Determine the (X, Y) coordinate at the center of the cell enclosing the given text.  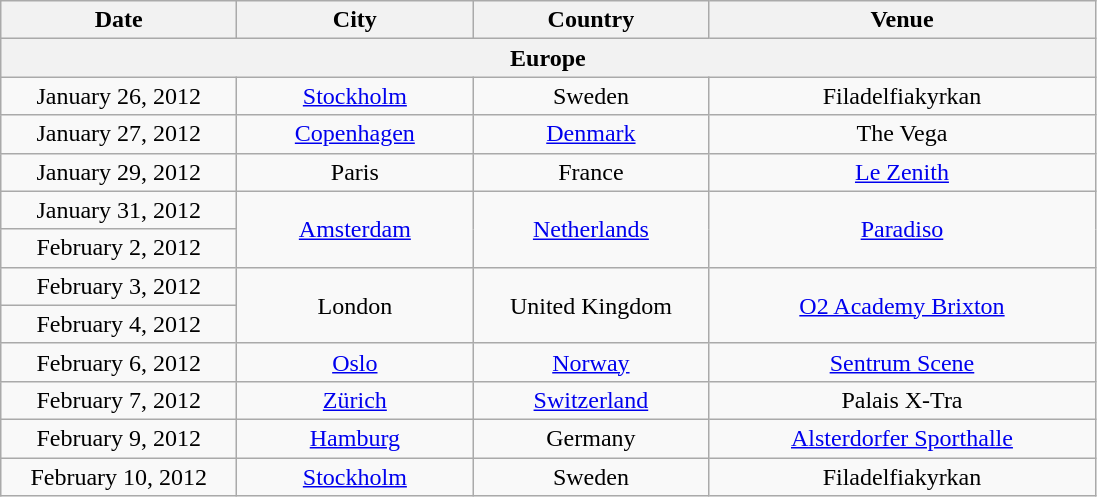
February 2, 2012 (119, 248)
Europe (548, 58)
January 31, 2012 (119, 210)
O2 Academy Brixton (902, 305)
Alsterdorfer Sporthalle (902, 438)
Denmark (591, 134)
Switzerland (591, 400)
Hamburg (355, 438)
Germany (591, 438)
Copenhagen (355, 134)
London (355, 305)
February 10, 2012 (119, 477)
February 9, 2012 (119, 438)
Sentrum Scene (902, 362)
The Vega (902, 134)
January 27, 2012 (119, 134)
Norway (591, 362)
Paradiso (902, 229)
January 26, 2012 (119, 96)
United Kingdom (591, 305)
Palais X-Tra (902, 400)
Paris (355, 172)
Oslo (355, 362)
Zürich (355, 400)
February 4, 2012 (119, 324)
February 7, 2012 (119, 400)
Le Zenith (902, 172)
Netherlands (591, 229)
Amsterdam (355, 229)
Venue (902, 20)
France (591, 172)
Country (591, 20)
Date (119, 20)
February 3, 2012 (119, 286)
January 29, 2012 (119, 172)
City (355, 20)
February 6, 2012 (119, 362)
